Provide the (x, y) coordinate of the cell's center where the given text is located.  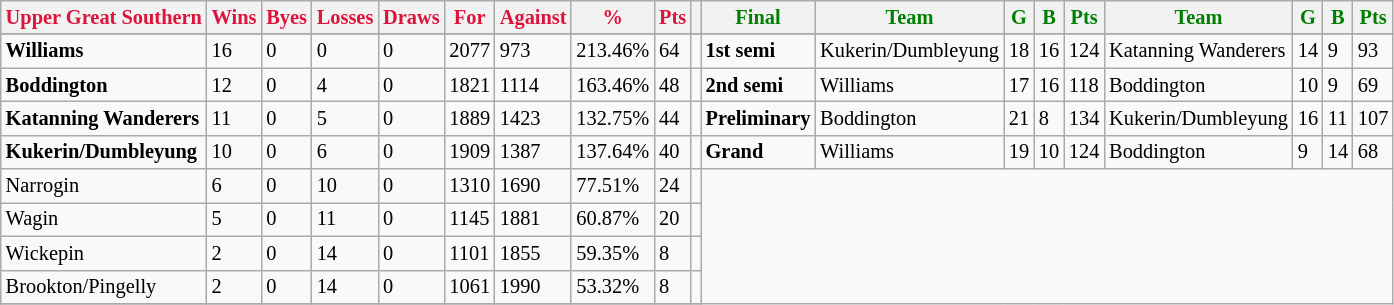
1310 (469, 186)
77.51% (612, 186)
1909 (469, 152)
1061 (469, 287)
21 (1019, 118)
69 (1373, 85)
60.87% (612, 219)
1101 (469, 253)
68 (1373, 152)
163.46% (612, 85)
Final (758, 17)
4 (345, 85)
Against (534, 17)
Grand (758, 152)
1387 (534, 152)
1881 (534, 219)
1423 (534, 118)
44 (672, 118)
Losses (345, 17)
Wins (234, 17)
Narrogin (104, 186)
1690 (534, 186)
48 (672, 85)
20 (672, 219)
Draws (411, 17)
1855 (534, 253)
64 (672, 51)
134 (1084, 118)
Wagin (104, 219)
18 (1019, 51)
40 (672, 152)
1114 (534, 85)
Upper Great Southern (104, 17)
% (612, 17)
1st semi (758, 51)
973 (534, 51)
Brookton/Pingelly (104, 287)
19 (1019, 152)
107 (1373, 118)
213.46% (612, 51)
Preliminary (758, 118)
For (469, 17)
118 (1084, 85)
137.64% (612, 152)
1821 (469, 85)
1145 (469, 219)
Byes (286, 17)
Wickepin (104, 253)
2077 (469, 51)
24 (672, 186)
59.35% (612, 253)
12 (234, 85)
17 (1019, 85)
53.32% (612, 287)
2nd semi (758, 85)
132.75% (612, 118)
93 (1373, 51)
1889 (469, 118)
1990 (534, 287)
